Detect which cell encompasses the target text, then output its (x, y) center coordinate. 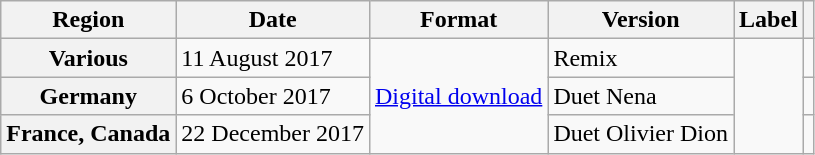
11 August 2017 (273, 58)
Digital download (458, 96)
Region (88, 20)
Label (769, 20)
Format (458, 20)
Date (273, 20)
Remix (641, 58)
6 October 2017 (273, 96)
France, Canada (88, 134)
Germany (88, 96)
Duet Olivier Dion (641, 134)
22 December 2017 (273, 134)
Duet Nena (641, 96)
Various (88, 58)
Version (641, 20)
